Find where the given text appears and provide that cell's center as (X, Y) coordinate. 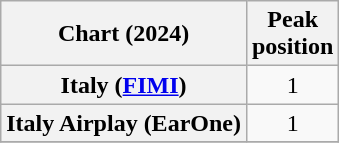
Chart (2024) (124, 34)
Italy Airplay (EarOne) (124, 123)
Peakposition (292, 34)
Italy (FIMI) (124, 85)
